Determine the [X, Y] coordinate at the center of the cell enclosing the given text.  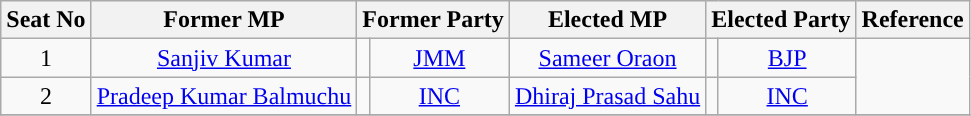
Seat No [46, 20]
Dhiraj Prasad Sahu [607, 96]
Elected MP [607, 20]
Sanjiv Kumar [224, 58]
JMM [439, 58]
Elected Party [781, 20]
Pradeep Kumar Balmuchu [224, 96]
2 [46, 96]
Former Party [434, 20]
1 [46, 58]
Reference [912, 20]
BJP [787, 58]
Sameer Oraon [607, 58]
Former MP [224, 20]
